Determine the (x, y) coordinate at the center of the cell enclosing the given text.  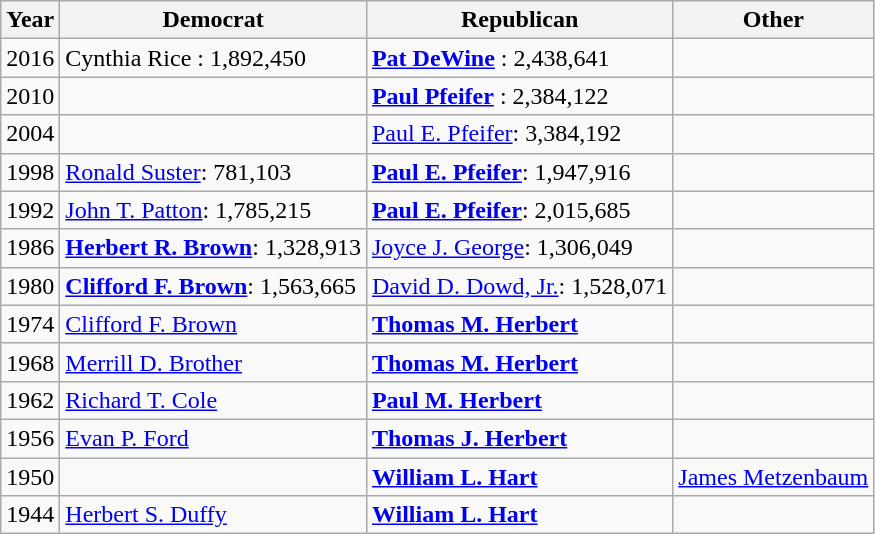
Richard T. Cole (214, 400)
2016 (30, 58)
Paul M. Herbert (519, 400)
David D. Dowd, Jr.: 1,528,071 (519, 286)
James Metzenbaum (774, 477)
Evan P. Ford (214, 438)
Pat DeWine : 2,438,641 (519, 58)
Thomas J. Herbert (519, 438)
John T. Patton: 1,785,215 (214, 210)
1962 (30, 400)
Paul E. Pfeifer: 1,947,916 (519, 172)
Paul E. Pfeifer: 2,015,685 (519, 210)
1944 (30, 515)
1998 (30, 172)
Other (774, 20)
Democrat (214, 20)
Herbert R. Brown: 1,328,913 (214, 248)
Joyce J. George: 1,306,049 (519, 248)
1956 (30, 438)
1980 (30, 286)
Clifford F. Brown (214, 324)
1950 (30, 477)
Year (30, 20)
Cynthia Rice : 1,892,450 (214, 58)
Merrill D. Brother (214, 362)
Paul E. Pfeifer: 3,384,192 (519, 134)
Republican (519, 20)
1992 (30, 210)
Paul Pfeifer : 2,384,122 (519, 96)
1974 (30, 324)
Clifford F. Brown: 1,563,665 (214, 286)
Ronald Suster: 781,103 (214, 172)
1968 (30, 362)
2004 (30, 134)
Herbert S. Duffy (214, 515)
1986 (30, 248)
2010 (30, 96)
